Detect which cell encompasses the target text, then output its [X, Y] center coordinate. 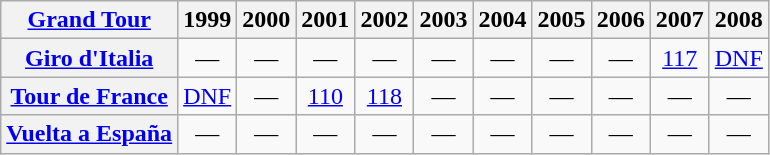
Vuelta a España [90, 134]
1999 [208, 20]
2004 [502, 20]
2002 [384, 20]
2006 [620, 20]
2008 [738, 20]
118 [384, 96]
2007 [680, 20]
2003 [444, 20]
Tour de France [90, 96]
2000 [266, 20]
110 [326, 96]
117 [680, 58]
2005 [562, 20]
Giro d'Italia [90, 58]
2001 [326, 20]
Grand Tour [90, 20]
